Identify which cell holds the provided text, then report its [x, y] central coordinate. 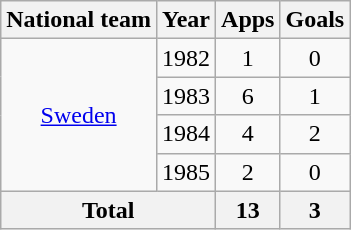
1984 [186, 134]
Sweden [79, 115]
Apps [248, 20]
13 [248, 210]
3 [315, 210]
1982 [186, 58]
1983 [186, 96]
Year [186, 20]
Goals [315, 20]
1985 [186, 172]
Total [108, 210]
National team [79, 20]
6 [248, 96]
4 [248, 134]
